Pinpoint the cell where the given text exists, returning its (X, Y) midpoint coordinate. 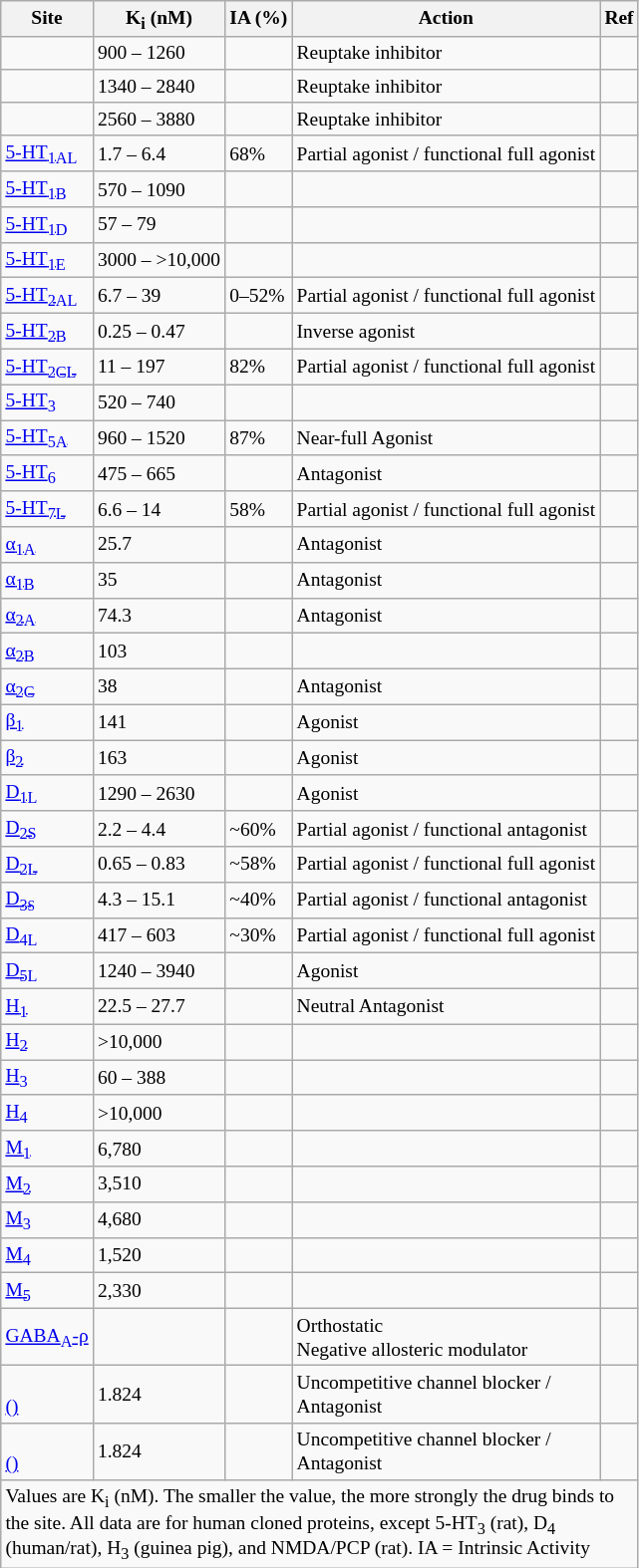
5-HT2AL (48, 296)
D2L (48, 865)
3,510 (159, 1184)
D5L (48, 971)
Action (447, 19)
H2 (48, 1042)
H1 (48, 1006)
5-HT6 (48, 473)
1.7 – 6.4 (159, 153)
H3 (48, 1078)
35 (159, 580)
Near-full Agonist (447, 438)
Ki (nM) (159, 19)
1290 – 2630 (159, 793)
Inverse agonist (447, 332)
163 (159, 758)
520 – 740 (159, 402)
5-HT5A (48, 438)
2560 – 3880 (159, 120)
H4 (48, 1113)
4,680 (159, 1219)
OrthostaticNegative allosteric modulator (447, 1337)
1240 – 3940 (159, 971)
417 – 603 (159, 935)
D1L (48, 793)
5-HT2CL (48, 367)
68% (259, 153)
57 – 79 (159, 225)
4.3 – 15.1 (159, 900)
6.6 – 14 (159, 509)
Neutral Antagonist (447, 1006)
α2A (48, 616)
α2B (48, 652)
M1 (48, 1149)
74.3 (159, 616)
6,780 (159, 1149)
38 (159, 686)
5-HT1D (48, 225)
IA (%) (259, 19)
22.5 – 27.7 (159, 1006)
5-HT3 (48, 402)
570 – 1090 (159, 189)
~60% (259, 829)
0.25 – 0.47 (159, 332)
141 (159, 722)
475 – 665 (159, 473)
D3S (48, 900)
~58% (259, 865)
87% (259, 438)
60 – 388 (159, 1078)
900 – 1260 (159, 52)
GABAA-ρ (48, 1337)
M5 (48, 1291)
M4 (48, 1255)
Ref (620, 19)
α1B (48, 580)
β1 (48, 722)
2,330 (159, 1291)
6.7 – 39 (159, 296)
0.65 – 0.83 (159, 865)
103 (159, 652)
1,520 (159, 1255)
0–52% (259, 296)
β2 (48, 758)
Site (48, 19)
α2C (48, 686)
5-HT1E (48, 260)
5-HT1B (48, 189)
5-HT2B (48, 332)
3000 – >10,000 (159, 260)
25.7 (159, 545)
~40% (259, 900)
D2S (48, 829)
~30% (259, 935)
11 – 197 (159, 367)
α1A (48, 545)
58% (259, 509)
960 – 1520 (159, 438)
5-HT1AL (48, 153)
D4L (48, 935)
1340 – 2840 (159, 86)
M3 (48, 1219)
5-HT7L (48, 509)
82% (259, 367)
2.2 – 4.4 (159, 829)
M2 (48, 1184)
